Return [x, y] of the center of cell containing provided text 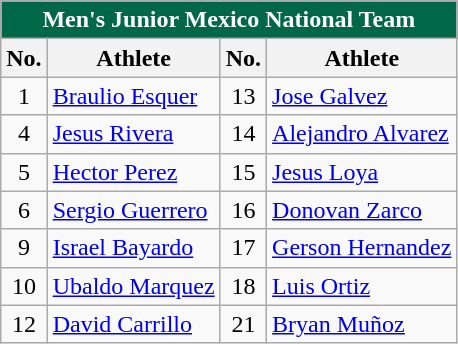
Jose Galvez [362, 96]
9 [24, 248]
5 [24, 172]
21 [243, 324]
1 [24, 96]
Luis Ortiz [362, 286]
Gerson Hernandez [362, 248]
16 [243, 210]
Men's Junior Mexico National Team [229, 20]
17 [243, 248]
14 [243, 134]
Sergio Guerrero [134, 210]
15 [243, 172]
David Carrillo [134, 324]
Israel Bayardo [134, 248]
Jesus Rivera [134, 134]
Hector Perez [134, 172]
Bryan Muñoz [362, 324]
10 [24, 286]
Alejandro Alvarez [362, 134]
Braulio Esquer [134, 96]
13 [243, 96]
18 [243, 286]
6 [24, 210]
12 [24, 324]
Donovan Zarco [362, 210]
Jesus Loya [362, 172]
4 [24, 134]
Ubaldo Marquez [134, 286]
